Locate the cell with the specified text and output its [x, y] center coordinate. 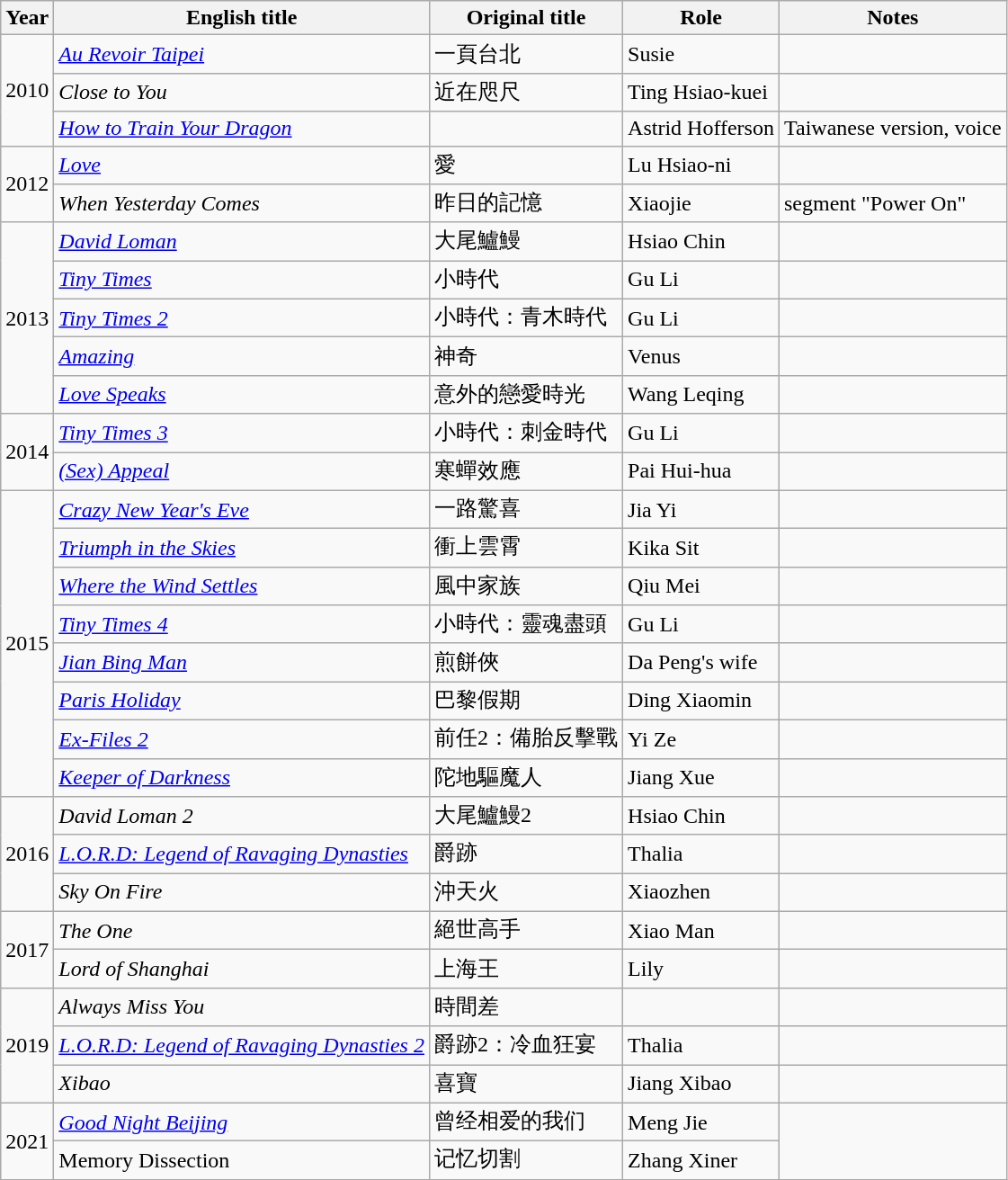
Yi Ze [701, 739]
神奇 [525, 356]
小時代：青木時代 [525, 318]
Notes [892, 18]
Tiny Times 4 [242, 624]
L.O.R.D: Legend of Ravaging Dynasties 2 [242, 1045]
2012 [27, 183]
Jian Bing Man [242, 662]
Original title [525, 18]
Zhang Xiner [701, 1160]
2017 [27, 950]
Tiny Times [242, 281]
大尾鱸鰻2 [525, 817]
昨日的記憶 [525, 203]
Pai Hui-hua [701, 471]
David Loman [242, 241]
意外的戀愛時光 [525, 394]
Astrid Hofferson [701, 129]
Jiang Xibao [701, 1085]
Wang Leqing [701, 394]
時間差 [525, 1007]
一路驚喜 [525, 509]
大尾鱸鰻 [525, 241]
巴黎假期 [525, 702]
Taiwanese version, voice [892, 129]
2010 [27, 90]
2016 [27, 854]
Good Night Beijing [242, 1122]
寒蟬效應 [525, 471]
Da Peng's wife [701, 662]
Tiny Times 2 [242, 318]
衝上雲霄 [525, 549]
Jia Yi [701, 509]
David Loman 2 [242, 817]
Role [701, 18]
Triumph in the Skies [242, 549]
Amazing [242, 356]
風中家族 [525, 586]
Jiang Xue [701, 777]
喜寶 [525, 1085]
Keeper of Darkness [242, 777]
Love [242, 165]
Meng Jie [701, 1122]
segment "Power On" [892, 203]
Paris Holiday [242, 702]
Close to You [242, 92]
Love Speaks [242, 394]
2014 [27, 451]
Where the Wind Settles [242, 586]
煎餅俠 [525, 662]
絕世高手 [525, 930]
How to Train Your Dragon [242, 129]
2021 [27, 1140]
上海王 [525, 970]
Xiaozhen [701, 892]
沖天火 [525, 892]
Xibao [242, 1085]
Venus [701, 356]
Ding Xiaomin [701, 702]
(Sex) Appeal [242, 471]
Xiaojie [701, 203]
Sky On Fire [242, 892]
愛 [525, 165]
曾经相爱的我们 [525, 1122]
近在咫尺 [525, 92]
小時代：刺金時代 [525, 434]
Susie [701, 54]
The One [242, 930]
Qiu Mei [701, 586]
Crazy New Year's Eve [242, 509]
L.O.R.D: Legend of Ravaging Dynasties [242, 854]
记忆切割 [525, 1160]
前任2：備胎反擊戰 [525, 739]
Lu Hsiao-ni [701, 165]
Ex-Files 2 [242, 739]
爵跡2：冷血狂宴 [525, 1045]
Tiny Times 3 [242, 434]
Memory Dissection [242, 1160]
一頁台北 [525, 54]
Lord of Shanghai [242, 970]
Lily [701, 970]
Ting Hsiao-kuei [701, 92]
Always Miss You [242, 1007]
When Yesterday Comes [242, 203]
Xiao Man [701, 930]
English title [242, 18]
陀地驅魔人 [525, 777]
2015 [27, 643]
Year [27, 18]
小時代：靈魂盡頭 [525, 624]
2019 [27, 1045]
小時代 [525, 281]
Au Revoir Taipei [242, 54]
爵跡 [525, 854]
Kika Sit [701, 549]
2013 [27, 318]
